Determine the (X, Y) coordinate at the center of the cell enclosing the given text.  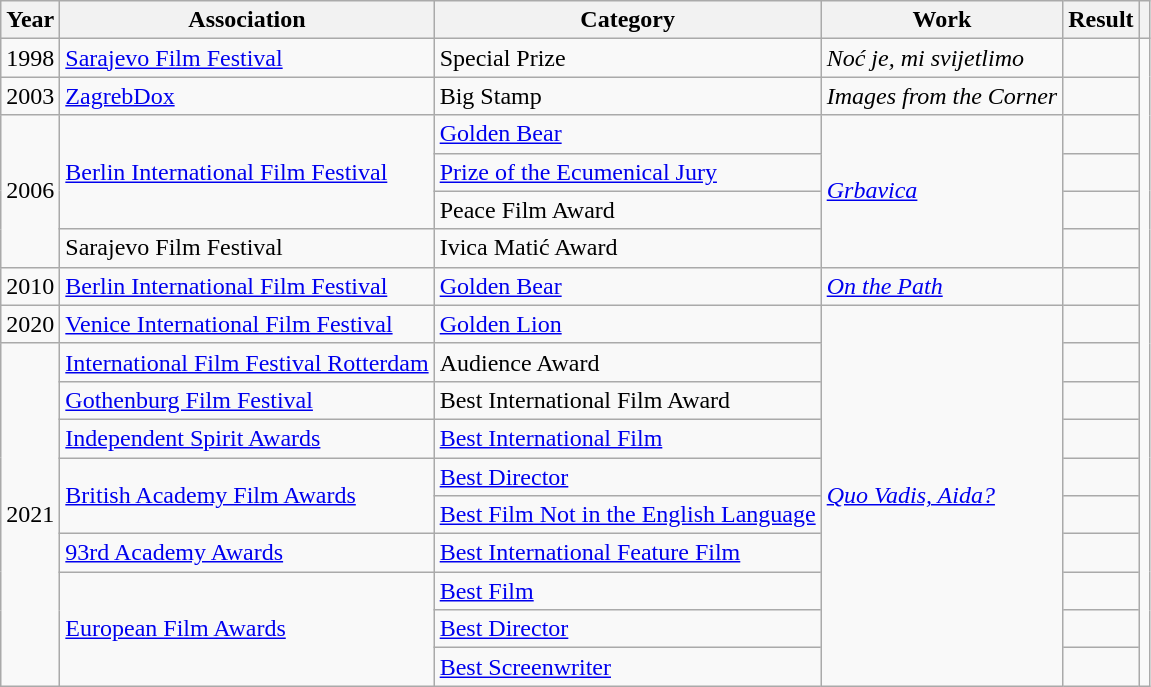
Golden Lion (628, 324)
Best Film Not in the English Language (628, 515)
2003 (30, 96)
2010 (30, 286)
Best Film (628, 591)
Ivica Matić Award (628, 248)
Result (1101, 20)
Best Screenwriter (628, 667)
British Academy Film Awards (247, 496)
Special Prize (628, 58)
Work (942, 20)
Peace Film Award (628, 210)
Grbavica (942, 191)
Best International Feature Film (628, 553)
Images from the Corner (942, 96)
Quo Vadis, Aida? (942, 496)
European Film Awards (247, 629)
Prize of the Ecumenical Jury (628, 172)
Association (247, 20)
2020 (30, 324)
International Film Festival Rotterdam (247, 362)
93rd Academy Awards (247, 553)
Best International Film (628, 438)
Noć je, mi svijetlimo (942, 58)
Category (628, 20)
2021 (30, 514)
ZagrebDox (247, 96)
Gothenburg Film Festival (247, 400)
On the Path (942, 286)
1998 (30, 58)
Big Stamp (628, 96)
Best International Film Award (628, 400)
Audience Award (628, 362)
2006 (30, 191)
Venice International Film Festival (247, 324)
Year (30, 20)
Independent Spirit Awards (247, 438)
